Extract the (X, Y) coordinate from the center of the cell holding the provided text.  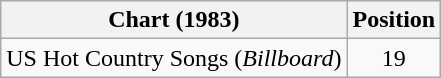
US Hot Country Songs (Billboard) (174, 58)
19 (394, 58)
Position (394, 20)
Chart (1983) (174, 20)
